Return [X, Y] of the center of cell containing provided text 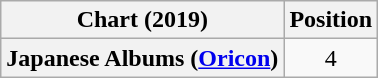
Japanese Albums (Oricon) [142, 58]
Position [331, 20]
Chart (2019) [142, 20]
4 [331, 58]
